Extract the [x, y] coordinate from the center of the cell holding the provided text.  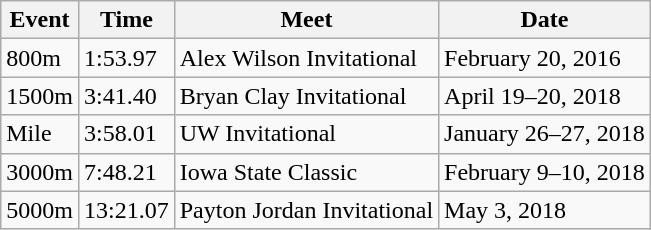
April 19–20, 2018 [545, 96]
1:53.97 [126, 58]
800m [40, 58]
Date [545, 20]
13:21.07 [126, 210]
February 9–10, 2018 [545, 172]
3:41.40 [126, 96]
3000m [40, 172]
Meet [306, 20]
3:58.01 [126, 134]
May 3, 2018 [545, 210]
Time [126, 20]
Event [40, 20]
7:48.21 [126, 172]
5000m [40, 210]
January 26–27, 2018 [545, 134]
Alex Wilson Invitational [306, 58]
Bryan Clay Invitational [306, 96]
UW Invitational [306, 134]
Mile [40, 134]
1500m [40, 96]
Payton Jordan Invitational [306, 210]
February 20, 2016 [545, 58]
Iowa State Classic [306, 172]
